Extract the [x, y] coordinate from the center of the cell holding the provided text.  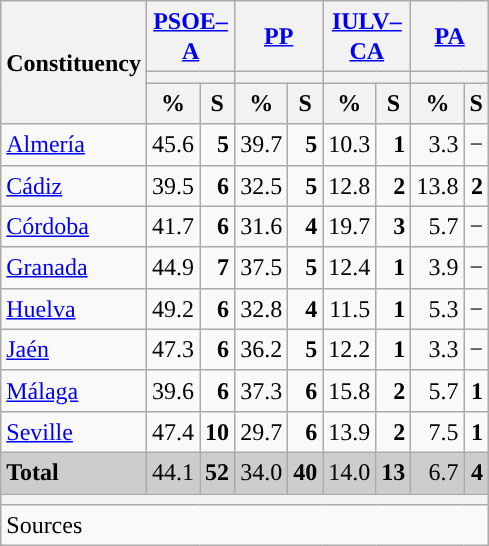
41.7 [172, 226]
45.6 [172, 144]
6.7 [438, 472]
5.3 [438, 308]
13.9 [350, 432]
PSOE–A [190, 36]
Constituency [74, 62]
13.8 [438, 186]
47.3 [172, 350]
12.2 [350, 350]
14.0 [350, 472]
37.5 [262, 268]
10.3 [350, 144]
Córdoba [74, 226]
39.7 [262, 144]
12.4 [350, 268]
12.8 [350, 186]
Seville [74, 432]
47.4 [172, 432]
32.8 [262, 308]
39.6 [172, 390]
Cádiz [74, 186]
10 [218, 432]
Granada [74, 268]
13 [394, 472]
11.5 [350, 308]
IULV–CA [367, 36]
36.2 [262, 350]
15.8 [350, 390]
29.7 [262, 432]
Almería [74, 144]
Jaén [74, 350]
32.5 [262, 186]
19.7 [350, 226]
52 [218, 472]
Huelva [74, 308]
Sources [245, 526]
PA [450, 36]
39.5 [172, 186]
40 [306, 472]
31.6 [262, 226]
PP [279, 36]
Málaga [74, 390]
Total [74, 472]
49.2 [172, 308]
34.0 [262, 472]
37.3 [262, 390]
44.1 [172, 472]
7 [218, 268]
3.9 [438, 268]
3 [394, 226]
7.5 [438, 432]
44.9 [172, 268]
